Locate the cell with the specified text and output its (x, y) center coordinate. 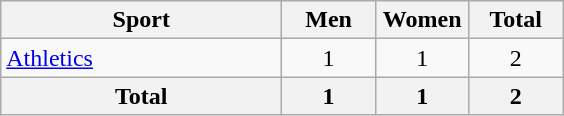
Sport (142, 20)
Men (329, 20)
Women (422, 20)
Athletics (142, 58)
